Search for the cell housing the specified text and yield its [X, Y] center coordinate. 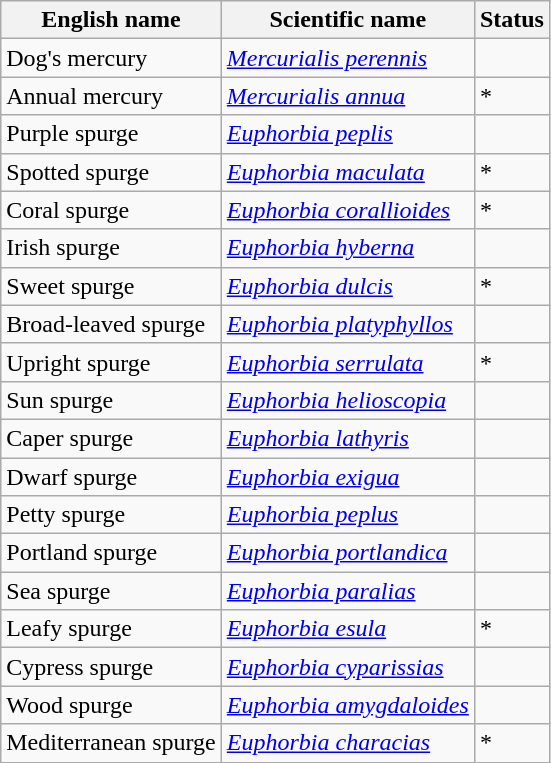
Portland spurge [112, 553]
Irish spurge [112, 248]
Caper spurge [112, 438]
Status [512, 20]
Cypress spurge [112, 667]
Euphorbia characias [348, 743]
Sweet spurge [112, 286]
Mercurialis perennis [348, 58]
Euphorbia serrulata [348, 362]
Euphorbia portlandica [348, 553]
Sun spurge [112, 400]
Coral spurge [112, 210]
Euphorbia hyberna [348, 248]
Euphorbia lathyris [348, 438]
Euphorbia platyphyllos [348, 324]
Leafy spurge [112, 629]
English name [112, 20]
Sea spurge [112, 591]
Mercurialis annua [348, 96]
Petty spurge [112, 515]
Euphorbia peplus [348, 515]
Annual mercury [112, 96]
Purple spurge [112, 134]
Upright spurge [112, 362]
Euphorbia cyparissias [348, 667]
Euphorbia peplis [348, 134]
Dog's mercury [112, 58]
Euphorbia amygdaloides [348, 705]
Euphorbia exigua [348, 477]
Broad-leaved spurge [112, 324]
Spotted spurge [112, 172]
Wood spurge [112, 705]
Scientific name [348, 20]
Euphorbia helioscopia [348, 400]
Euphorbia maculata [348, 172]
Mediterranean spurge [112, 743]
Euphorbia paralias [348, 591]
Euphorbia esula [348, 629]
Dwarf spurge [112, 477]
Euphorbia corallioides [348, 210]
Euphorbia dulcis [348, 286]
